Locate the cell with the specified text and output its [x, y] center coordinate. 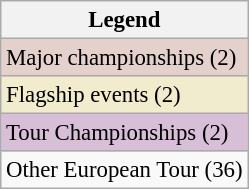
Flagship events (2) [124, 95]
Legend [124, 20]
Tour Championships (2) [124, 133]
Other European Tour (36) [124, 170]
Major championships (2) [124, 58]
